Return the [X, Y] coordinate for the center point of the cell that contains the specified text.  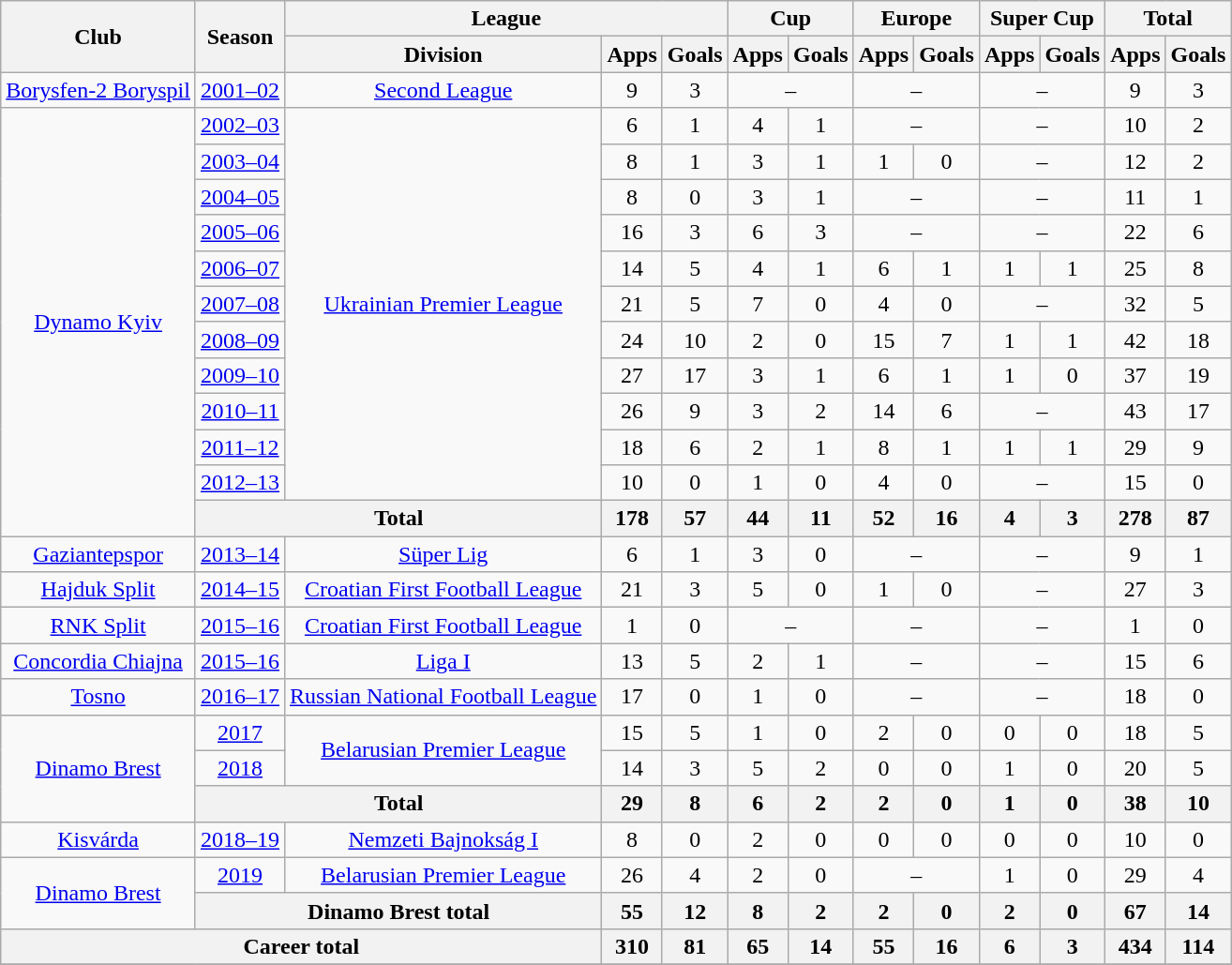
13 [632, 661]
67 [1135, 911]
2018–19 [240, 839]
2013–14 [240, 554]
Cup [790, 19]
37 [1135, 375]
Career total [302, 946]
2011–12 [240, 447]
2002–03 [240, 126]
20 [1135, 768]
81 [695, 946]
2014–15 [240, 590]
22 [1135, 233]
2012–13 [240, 483]
RNK Split [98, 626]
Ukrainian Premier League [443, 304]
43 [1135, 411]
2007–08 [240, 304]
Borysfen-2 Boryspil [98, 90]
434 [1135, 946]
Super Cup [1042, 19]
278 [1135, 519]
310 [632, 946]
32 [1135, 304]
65 [758, 946]
2004–05 [240, 197]
2008–09 [240, 339]
178 [632, 519]
Russian National Football League [443, 697]
Second League [443, 90]
57 [695, 519]
2018 [240, 768]
Season [240, 37]
24 [632, 339]
Hajduk Split [98, 590]
2010–11 [240, 411]
Concordia Chiajna [98, 661]
87 [1198, 519]
52 [883, 519]
114 [1198, 946]
Gaziantepspor [98, 554]
42 [1135, 339]
2017 [240, 732]
2003–04 [240, 161]
Dinamo Brest total [398, 911]
Europe [916, 19]
25 [1135, 268]
Dynamo Kyiv [98, 323]
2005–06 [240, 233]
2001–02 [240, 90]
2019 [240, 875]
Süper Lig [443, 554]
League [506, 19]
2016–17 [240, 697]
38 [1135, 804]
Club [98, 37]
Nemzeti Bajnokság I [443, 839]
Tosno [98, 697]
Division [443, 54]
Liga I [443, 661]
2006–07 [240, 268]
19 [1198, 375]
2009–10 [240, 375]
44 [758, 519]
Kisvárda [98, 839]
